Provide the (X, Y) coordinate of the cell's center where the given text is located.  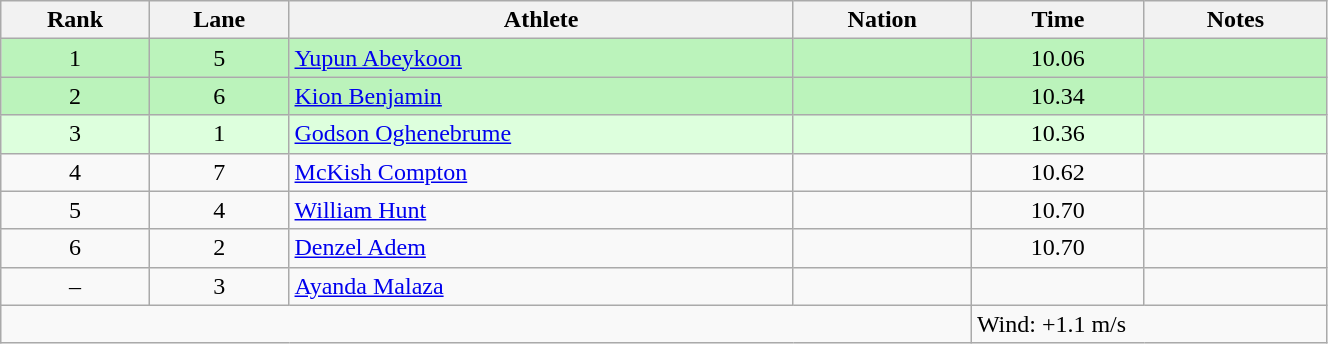
7 (219, 172)
Rank (76, 20)
Wind: +1.1 m/s (1148, 324)
Denzel Adem (541, 248)
Athlete (541, 20)
William Hunt (541, 210)
10.62 (1058, 172)
10.34 (1058, 96)
Lane (219, 20)
Time (1058, 20)
Ayanda Malaza (541, 286)
10.06 (1058, 58)
McKish Compton (541, 172)
– (76, 286)
Notes (1235, 20)
Yupun Abeykoon (541, 58)
Nation (882, 20)
Kion Benjamin (541, 96)
Godson Oghenebrume (541, 134)
10.36 (1058, 134)
